Capture the cell that displays the provided text and extract its [x, y] central coordinate. 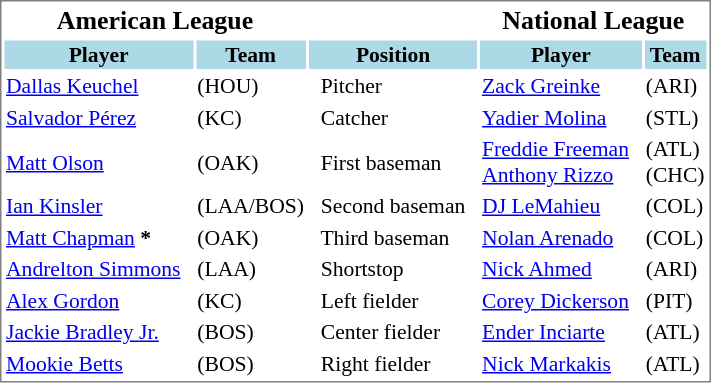
Left fielder [394, 300]
Nick Markakis [562, 364]
Right fielder [394, 364]
Matt Olson [98, 162]
(LAA/BOS) [251, 206]
(HOU) [251, 86]
Corey Dickerson [562, 300]
DJ LeMahieu [562, 206]
Nick Ahmed [562, 269]
Position [394, 54]
Jackie Bradley Jr. [98, 332]
Freddie Freeman Anthony Rizzo [562, 162]
(STL) [675, 118]
Pitcher [394, 86]
Second baseman [394, 206]
(LAA) [251, 269]
Alex Gordon [98, 300]
National League [594, 20]
American League [154, 20]
Yadier Molina [562, 118]
Catcher [394, 118]
(PIT) [675, 300]
Nolan Arenado [562, 238]
Center fielder [394, 332]
First baseman [394, 162]
(ATL)(CHC) [675, 162]
Ender Inciarte [562, 332]
Third baseman [394, 238]
Dallas Keuchel [98, 86]
Zack Greinke [562, 86]
Mookie Betts [98, 364]
Shortstop [394, 269]
Salvador Pérez [98, 118]
Andrelton Simmons [98, 269]
Matt Chapman * [98, 238]
Ian Kinsler [98, 206]
